From the cell containing the given text, extract its center point as [X, Y] coordinate. 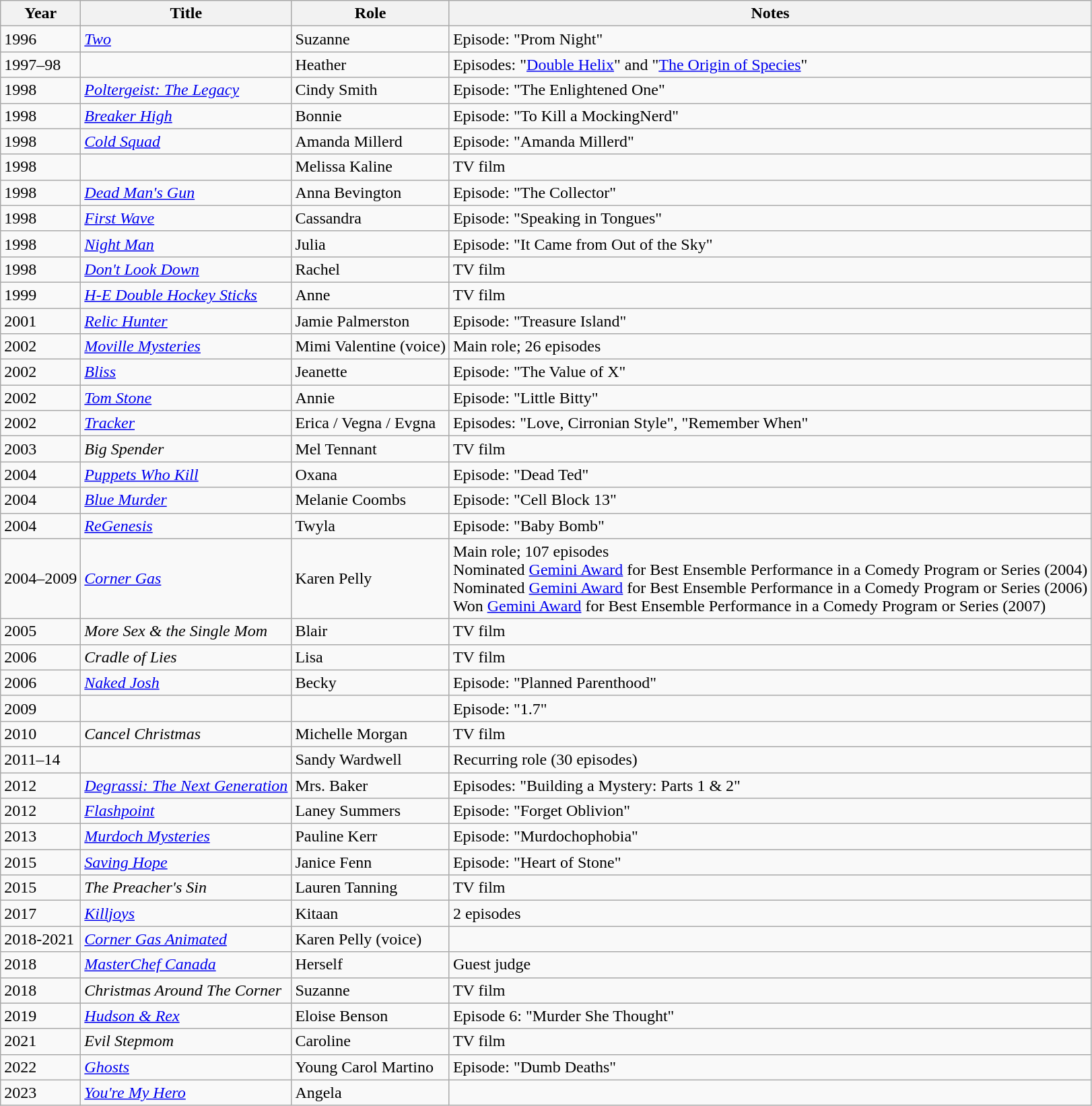
2023 [40, 1093]
Cradle of Lies [186, 657]
Year [40, 13]
Two [186, 39]
Mrs. Baker [370, 786]
Melanie Coombs [370, 500]
2011–14 [40, 759]
Caroline [370, 1041]
Cold Squad [186, 141]
Oxana [370, 475]
2018-2021 [40, 939]
Notes [770, 13]
Episode: "Little Bitty" [770, 398]
Episode: "Heart of Stone" [770, 862]
2 episodes [770, 913]
Corner Gas Animated [186, 939]
Dead Man's Gun [186, 193]
Episode: "Speaking in Tongues" [770, 218]
Hudson & Rex [186, 1016]
Julia [370, 244]
Episodes: "Double Helix" and "The Origin of Species" [770, 65]
Episode: "Amanda Millerd" [770, 141]
Episode: "Treasure Island" [770, 321]
Main role; 26 episodes [770, 347]
Melissa Kaline [370, 167]
Corner Gas [186, 579]
Episode: "The Enlightened One" [770, 90]
Becky [370, 683]
Erica / Vegna / Evgna [370, 423]
Mel Tennant [370, 449]
1997–98 [40, 65]
ReGenesis [186, 526]
Role [370, 13]
Rachel [370, 269]
Moville Mysteries [186, 347]
Recurring role (30 episodes) [770, 759]
2021 [40, 1041]
2001 [40, 321]
Episodes: "Love, Cirronian Style", "Remember When" [770, 423]
Episode: "The Collector" [770, 193]
Christmas Around The Corner [186, 990]
Karen Pelly [370, 579]
Episode: "The Value of X" [770, 372]
Lauren Tanning [370, 888]
Don't Look Down [186, 269]
Big Spender [186, 449]
You're My Hero [186, 1093]
First Wave [186, 218]
2005 [40, 631]
Pauline Kerr [370, 837]
Cindy Smith [370, 90]
Episode: "To Kill a MockingNerd" [770, 116]
2013 [40, 837]
Anna Bevington [370, 193]
Kitaan [370, 913]
Relic Hunter [186, 321]
Jeanette [370, 372]
Puppets Who Kill [186, 475]
2010 [40, 734]
Twyla [370, 526]
Cassandra [370, 218]
Naked Josh [186, 683]
Karen Pelly (voice) [370, 939]
Murdoch Mysteries [186, 837]
2017 [40, 913]
Bonnie [370, 116]
2022 [40, 1067]
Poltergeist: The Legacy [186, 90]
Episode: "Prom Night" [770, 39]
Blue Murder [186, 500]
Breaker High [186, 116]
Episode: "It Came from Out of the Sky" [770, 244]
Lisa [370, 657]
MasterChef Canada [186, 965]
Amanda Millerd [370, 141]
2009 [40, 708]
2004–2009 [40, 579]
Annie [370, 398]
Saving Hope [186, 862]
Night Man [186, 244]
Killjoys [186, 913]
Episode: "Murdochophobia" [770, 837]
H-E Double Hockey Sticks [186, 295]
Young Carol Martino [370, 1067]
Herself [370, 965]
Episode: "Dumb Deaths" [770, 1067]
Tracker [186, 423]
Degrassi: The Next Generation [186, 786]
Guest judge [770, 965]
Eloise Benson [370, 1016]
Heather [370, 65]
2003 [40, 449]
Blair [370, 631]
2019 [40, 1016]
Laney Summers [370, 811]
Episode: "Forget Oblivion" [770, 811]
Jamie Palmerston [370, 321]
Cancel Christmas [186, 734]
Flashpoint [186, 811]
Mimi Valentine (voice) [370, 347]
Janice Fenn [370, 862]
Ghosts [186, 1067]
Episode: "Planned Parenthood" [770, 683]
Tom Stone [186, 398]
Michelle Morgan [370, 734]
Anne [370, 295]
1996 [40, 39]
1999 [40, 295]
Episodes: "Building a Mystery: Parts 1 & 2" [770, 786]
Bliss [186, 372]
More Sex & the Single Mom [186, 631]
Episode: "1.7" [770, 708]
The Preacher's Sin [186, 888]
Episode: "Cell Block 13" [770, 500]
Title [186, 13]
Angela [370, 1093]
Episode: "Baby Bomb" [770, 526]
Episode 6: "Murder She Thought" [770, 1016]
Evil Stepmom [186, 1041]
Sandy Wardwell [370, 759]
Episode: "Dead Ted" [770, 475]
